Extract the (x, y) coordinate from the center of the cell holding the provided text.  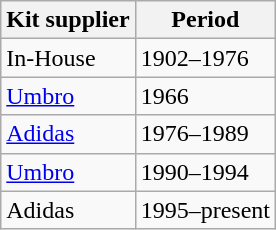
1902–1976 (205, 58)
1995–present (205, 210)
In-House (68, 58)
Period (205, 20)
1976–1989 (205, 134)
1966 (205, 96)
1990–1994 (205, 172)
Kit supplier (68, 20)
